Capture the cell that displays the provided text and extract its [X, Y] central coordinate. 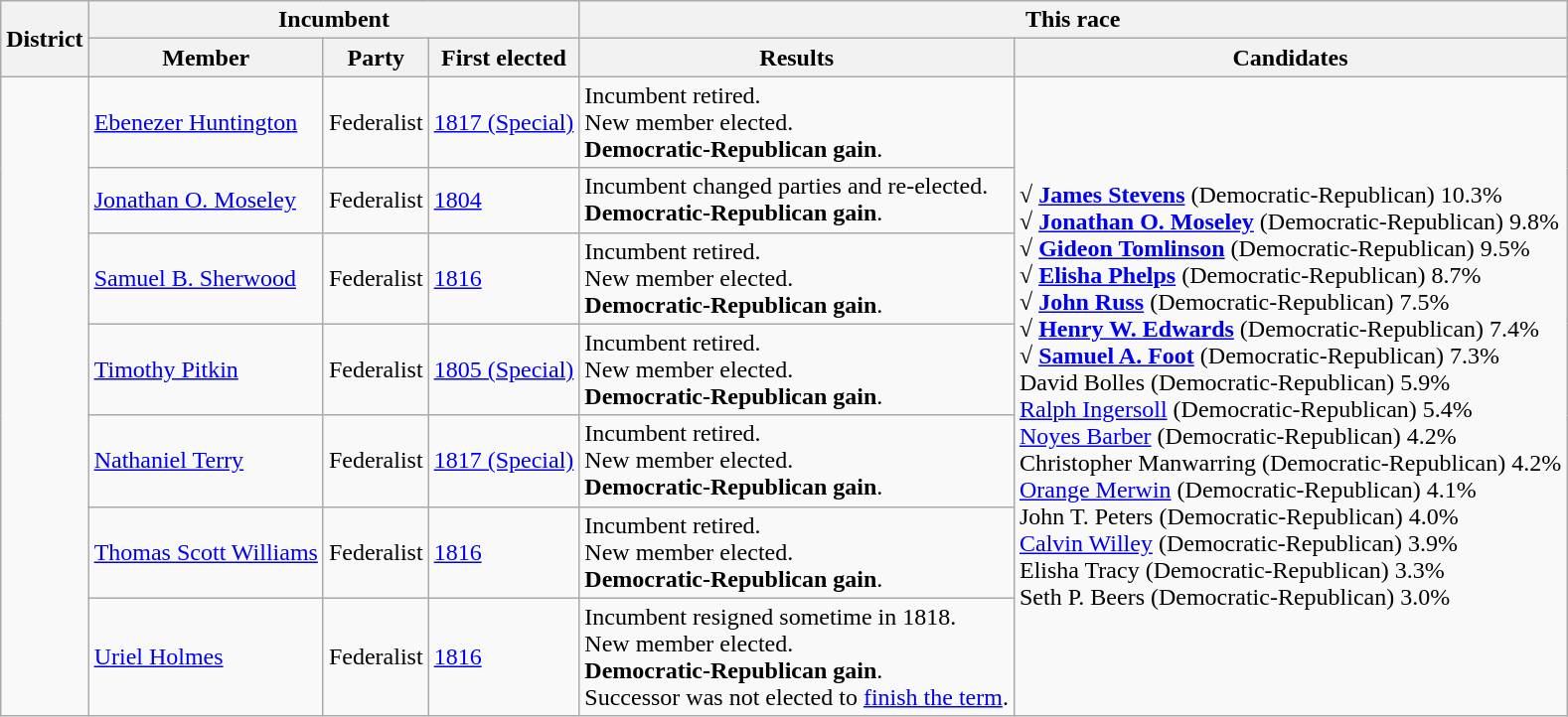
Party [376, 58]
Candidates [1290, 58]
Results [797, 58]
1805 (Special) [504, 369]
First elected [504, 58]
Nathaniel Terry [206, 461]
Samuel B. Sherwood [206, 278]
Member [206, 58]
Ebenezer Huntington [206, 122]
District [45, 39]
Jonathan O. Moseley [206, 201]
1804 [504, 201]
Incumbent changed parties and re-elected.Democratic-Republican gain. [797, 201]
Incumbent [334, 20]
Timothy Pitkin [206, 369]
This race [1073, 20]
Thomas Scott Williams [206, 552]
Uriel Holmes [206, 657]
Incumbent resigned sometime in 1818.New member elected.Democratic-Republican gain.Successor was not elected to finish the term. [797, 657]
